Detect which cell encompasses the target text, then output its [X, Y] center coordinate. 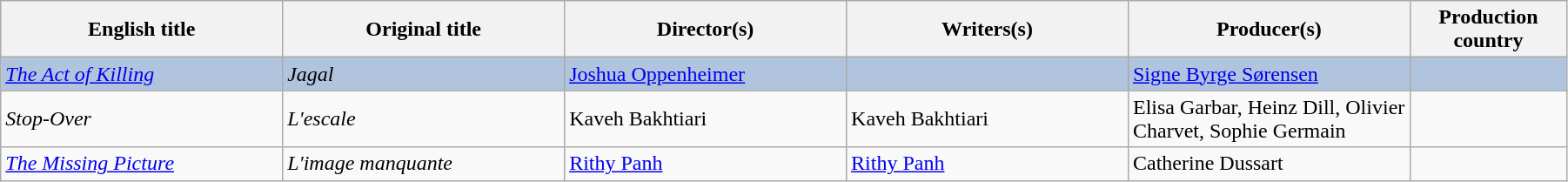
Catherine Dussart [1269, 164]
L'image manquante [424, 164]
The Act of Killing [142, 74]
Writers(s) [988, 30]
Elisa Garbar, Heinz Dill, Olivier Charvet, Sophie Germain [1269, 118]
Director(s) [706, 30]
Signe Byrge Sørensen [1269, 74]
Stop-Over [142, 118]
L'escale [424, 118]
Production country [1488, 30]
The Missing Picture [142, 164]
English title [142, 30]
Joshua Oppenheimer [706, 74]
Original title [424, 30]
Jagal [424, 74]
Producer(s) [1269, 30]
